Return [X, Y] of the center of cell containing provided text 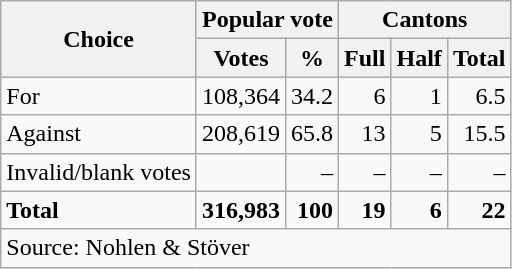
Half [419, 58]
108,364 [240, 96]
For [99, 96]
316,983 [240, 210]
1 [419, 96]
% [312, 58]
34.2 [312, 96]
Popular vote [267, 20]
15.5 [479, 134]
Against [99, 134]
Cantons [425, 20]
Votes [240, 58]
Invalid/blank votes [99, 172]
Source: Nohlen & Stöver [256, 248]
65.8 [312, 134]
Full [365, 58]
19 [365, 210]
100 [312, 210]
22 [479, 210]
208,619 [240, 134]
6.5 [479, 96]
5 [419, 134]
Choice [99, 39]
13 [365, 134]
